Determine the [X, Y] coordinate at the center of the cell enclosing the given text.  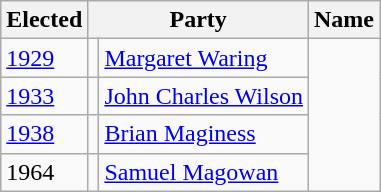
Brian Maginess [204, 134]
1929 [44, 58]
Elected [44, 20]
Samuel Magowan [204, 172]
Name [344, 20]
1964 [44, 172]
1933 [44, 96]
John Charles Wilson [204, 96]
1938 [44, 134]
Party [198, 20]
Margaret Waring [204, 58]
